Identify which cell holds the provided text, then report its (x, y) central coordinate. 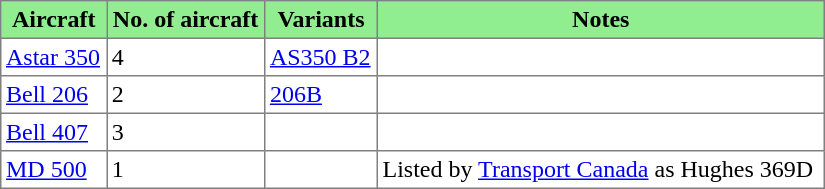
Notes (600, 20)
Bell 407 (54, 132)
Bell 206 (54, 95)
Variants (322, 20)
4 (186, 57)
206B (322, 95)
1 (186, 170)
Listed by Transport Canada as Hughes 369D (600, 170)
MD 500 (54, 170)
No. of aircraft (186, 20)
Astar 350 (54, 57)
2 (186, 95)
3 (186, 132)
Aircraft (54, 20)
AS350 B2 (322, 57)
